Output the [x, y] coordinate of the center of the cell containing the given text.  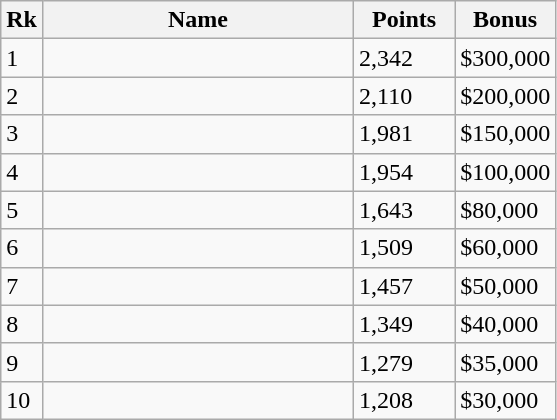
6 [22, 248]
1,349 [404, 324]
1,279 [404, 362]
1,981 [404, 134]
Bonus [506, 20]
1 [22, 58]
2,342 [404, 58]
$30,000 [506, 400]
$200,000 [506, 96]
$100,000 [506, 172]
2,110 [404, 96]
$50,000 [506, 286]
Rk [22, 20]
$40,000 [506, 324]
2 [22, 96]
10 [22, 400]
$80,000 [506, 210]
1,954 [404, 172]
1,509 [404, 248]
5 [22, 210]
7 [22, 286]
8 [22, 324]
1,643 [404, 210]
1,208 [404, 400]
$150,000 [506, 134]
$60,000 [506, 248]
4 [22, 172]
Points [404, 20]
$300,000 [506, 58]
$35,000 [506, 362]
9 [22, 362]
1,457 [404, 286]
3 [22, 134]
Name [198, 20]
